Identify which cell holds the provided text, then report its (x, y) central coordinate. 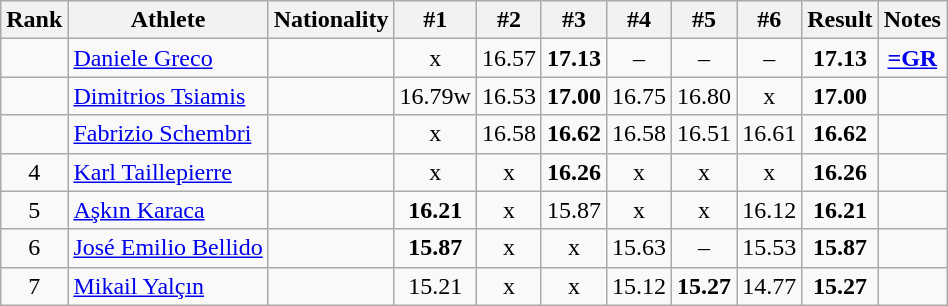
#6 (770, 20)
Rank (34, 20)
7 (34, 286)
4 (34, 172)
14.77 (770, 286)
16.53 (508, 96)
#1 (435, 20)
16.51 (704, 134)
#4 (640, 20)
15.21 (435, 286)
15.12 (640, 286)
5 (34, 210)
Mikail Yalçın (168, 286)
16.80 (704, 96)
Athlete (168, 20)
Notes (912, 20)
16.79w (435, 96)
=GR (912, 58)
6 (34, 248)
15.63 (640, 248)
#3 (574, 20)
Fabrizio Schembri (168, 134)
16.12 (770, 210)
#5 (704, 20)
16.57 (508, 58)
15.53 (770, 248)
Karl Taillepierre (168, 172)
Aşkın Karaca (168, 210)
Dimitrios Tsiamis (168, 96)
Daniele Greco (168, 58)
Nationality (331, 20)
#2 (508, 20)
José Emilio Bellido (168, 248)
16.61 (770, 134)
Result (840, 20)
16.75 (640, 96)
